Return the [X, Y] coordinate for the center point of the cell that contains the specified text.  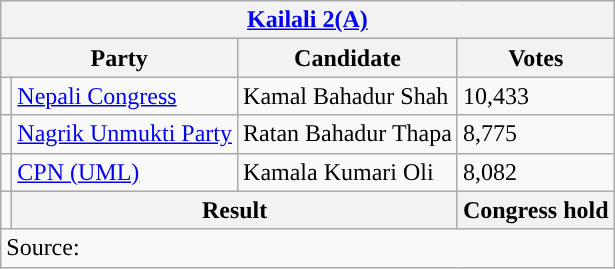
Result [235, 210]
Nepali Congress [125, 96]
8,082 [536, 172]
Source: [308, 248]
Ratan Bahadur Thapa [348, 134]
Congress hold [536, 210]
Kamal Bahadur Shah [348, 96]
Nagrik Unmukti Party [125, 134]
CPN (UML) [125, 172]
Candidate [348, 58]
8,775 [536, 134]
Votes [536, 58]
Kamala Kumari Oli [348, 172]
Kailali 2(A) [308, 20]
10,433 [536, 96]
Party [120, 58]
